Find where the given text appears and provide that cell's center as [x, y] coordinate. 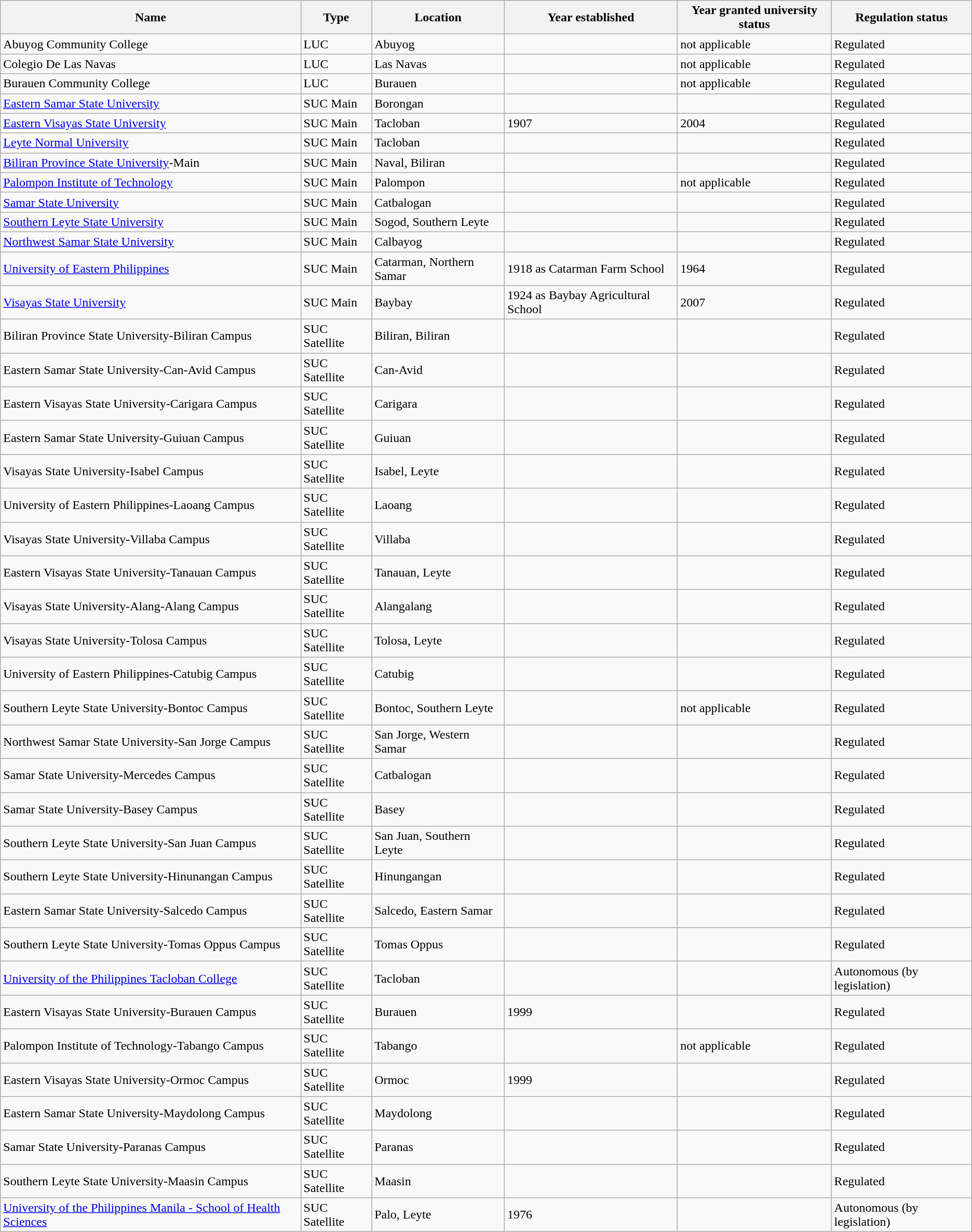
San Jorge, Western Samar [438, 742]
Samar State University [151, 202]
Regulation status [901, 18]
Samar State University-Basey Campus [151, 809]
Tomas Oppus [438, 944]
1918 as Catarman Farm School [591, 268]
Northwest Samar State University-San Jorge Campus [151, 742]
Visayas State University-Tolosa Campus [151, 640]
Eastern Samar State University-Guiuan Campus [151, 437]
Calbayog [438, 242]
Northwest Samar State University [151, 242]
Can-Avid [438, 370]
University of the Philippines Manila - School of Health Sciences [151, 1214]
Naval, Biliran [438, 163]
Sogod, Southern Leyte [438, 222]
Laoang [438, 505]
Salcedo, Eastern Samar [438, 911]
Year established [591, 18]
Tabango [438, 1046]
Southern Leyte State University-Tomas Oppus Campus [151, 944]
Southern Leyte State University-Hinunangan Campus [151, 877]
Visayas State University-Villaba Campus [151, 539]
Palompon [438, 182]
Maydolong [438, 1114]
Eastern Visayas State University [151, 123]
Eastern Samar State University-Can-Avid Campus [151, 370]
Eastern Visayas State University-Carigara Campus [151, 404]
Samar State University-Mercedes Campus [151, 775]
Southern Leyte State University-San Juan Campus [151, 843]
Colegio De Las Navas [151, 64]
Carigara [438, 404]
Location [438, 18]
Palompon Institute of Technology [151, 182]
2007 [754, 302]
Basey [438, 809]
University of Eastern Philippines-Catubig Campus [151, 674]
Baybay [438, 302]
Palo, Leyte [438, 1214]
University of Eastern Philippines [151, 268]
Paranas [438, 1147]
Southern Leyte State University-Maasin Campus [151, 1181]
University of the Philippines Tacloban College [151, 979]
Eastern Samar State University-Salcedo Campus [151, 911]
Burauen Community College [151, 84]
Tanauan, Leyte [438, 572]
Visayas State University-Alang-Alang Campus [151, 607]
Year granted university status [754, 18]
Abuyog [438, 44]
Las Navas [438, 64]
Eastern Samar State University-Maydolong Campus [151, 1114]
Borongan [438, 103]
Visayas State University [151, 302]
Maasin [438, 1181]
Palompon Institute of Technology-Tabango Campus [151, 1046]
1924 as Baybay Agricultural School [591, 302]
University of Eastern Philippines-Laoang Campus [151, 505]
Villaba [438, 539]
Isabel, Leyte [438, 472]
Type [336, 18]
Eastern Visayas State University-Ormoc Campus [151, 1079]
Biliran Province State University-Biliran Campus [151, 337]
Eastern Samar State University [151, 103]
San Juan, Southern Leyte [438, 843]
Abuyog Community College [151, 44]
1964 [754, 268]
Name [151, 18]
Southern Leyte State University-Bontoc Campus [151, 707]
Eastern Visayas State University-Burauen Campus [151, 1012]
Ormoc [438, 1079]
Tolosa, Leyte [438, 640]
Bontoc, Southern Leyte [438, 707]
2004 [754, 123]
Alangalang [438, 607]
Catubig [438, 674]
Catarman, Northern Samar [438, 268]
Biliran Province State University-Main [151, 163]
Eastern Visayas State University-Tanauan Campus [151, 572]
Visayas State University-Isabel Campus [151, 472]
Southern Leyte State University [151, 222]
1976 [591, 1214]
Biliran, Biliran [438, 337]
Hinungangan [438, 877]
Guiuan [438, 437]
Leyte Normal University [151, 143]
1907 [591, 123]
Samar State University-Paranas Campus [151, 1147]
